Detect which cell encompasses the target text, then output its [x, y] center coordinate. 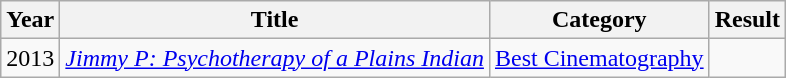
Result [747, 20]
Category [599, 20]
Jimmy P: Psychotherapy of a Plains Indian [275, 58]
Best Cinematography [599, 58]
2013 [30, 58]
Title [275, 20]
Year [30, 20]
